From the cell containing the given text, extract its center point as (x, y) coordinate. 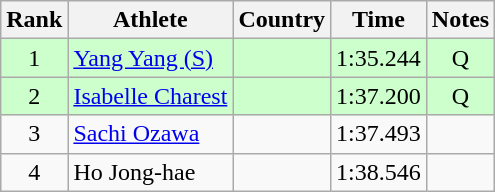
Athlete (150, 20)
Time (379, 20)
2 (34, 96)
1:37.200 (379, 96)
1:35.244 (379, 58)
Sachi Ozawa (150, 134)
1:37.493 (379, 134)
Notes (460, 20)
1:38.546 (379, 172)
1 (34, 58)
Yang Yang (S) (150, 58)
Rank (34, 20)
3 (34, 134)
4 (34, 172)
Country (282, 20)
Ho Jong-hae (150, 172)
Isabelle Charest (150, 96)
